Identify which cell holds the provided text, then report its [X, Y] central coordinate. 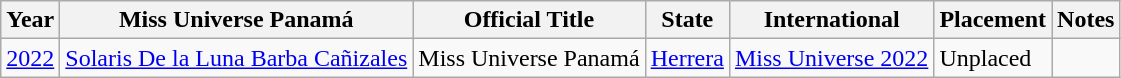
Placement [993, 20]
Unplaced [993, 58]
Herrera [687, 58]
Official Title [529, 20]
International [831, 20]
Solaris De la Luna Barba Cañizales [236, 58]
Miss Universe 2022 [831, 58]
Notes [1086, 20]
State [687, 20]
Year [30, 20]
2022 [30, 58]
